Scan for the cell matching the given text and deliver its [x, y] coordinate at center. 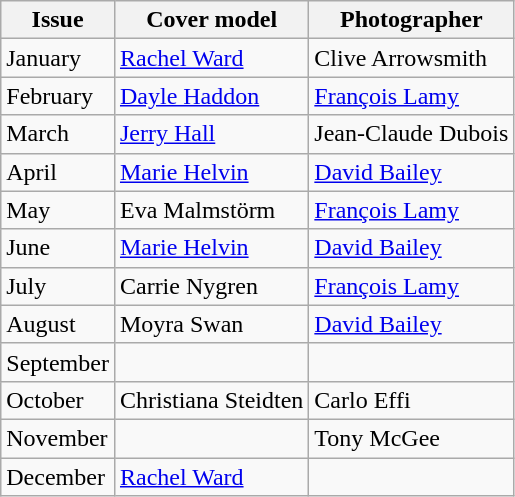
Jerry Hall [211, 134]
June [58, 248]
Clive Arrowsmith [412, 58]
September [58, 362]
Carlo Effi [412, 400]
December [58, 477]
Tony McGee [412, 438]
Carrie Nygren [211, 286]
Photographer [412, 20]
Issue [58, 20]
Eva Malmstörm [211, 210]
March [58, 134]
Cover model [211, 20]
Jean-Claude Dubois [412, 134]
Christiana Steidten [211, 400]
May [58, 210]
February [58, 96]
January [58, 58]
October [58, 400]
Dayle Haddon [211, 96]
Moyra Swan [211, 324]
November [58, 438]
April [58, 172]
July [58, 286]
August [58, 324]
